Determine the (x, y) coordinate at the center of the cell enclosing the given text.  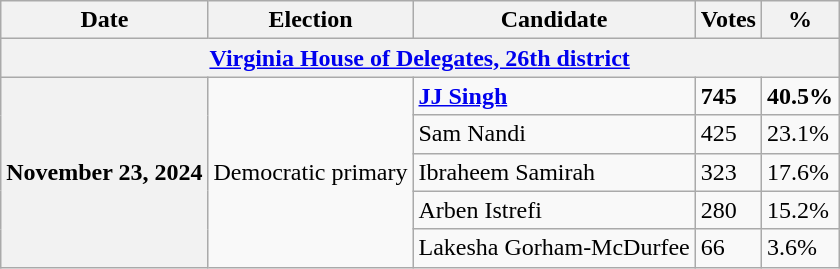
3.6% (800, 248)
% (800, 20)
66 (728, 248)
23.1% (800, 134)
Date (104, 20)
Ibraheem Samirah (554, 172)
17.6% (800, 172)
JJ Singh (554, 96)
Democratic primary (310, 172)
40.5% (800, 96)
745 (728, 96)
280 (728, 210)
November 23, 2024 (104, 172)
Virginia House of Delegates, 26th district (420, 58)
Arben Istrefi (554, 210)
425 (728, 134)
323 (728, 172)
Sam Nandi (554, 134)
15.2% (800, 210)
Election (310, 20)
Candidate (554, 20)
Lakesha Gorham-McDurfee (554, 248)
Votes (728, 20)
